Return [x, y] of the center of cell containing provided text 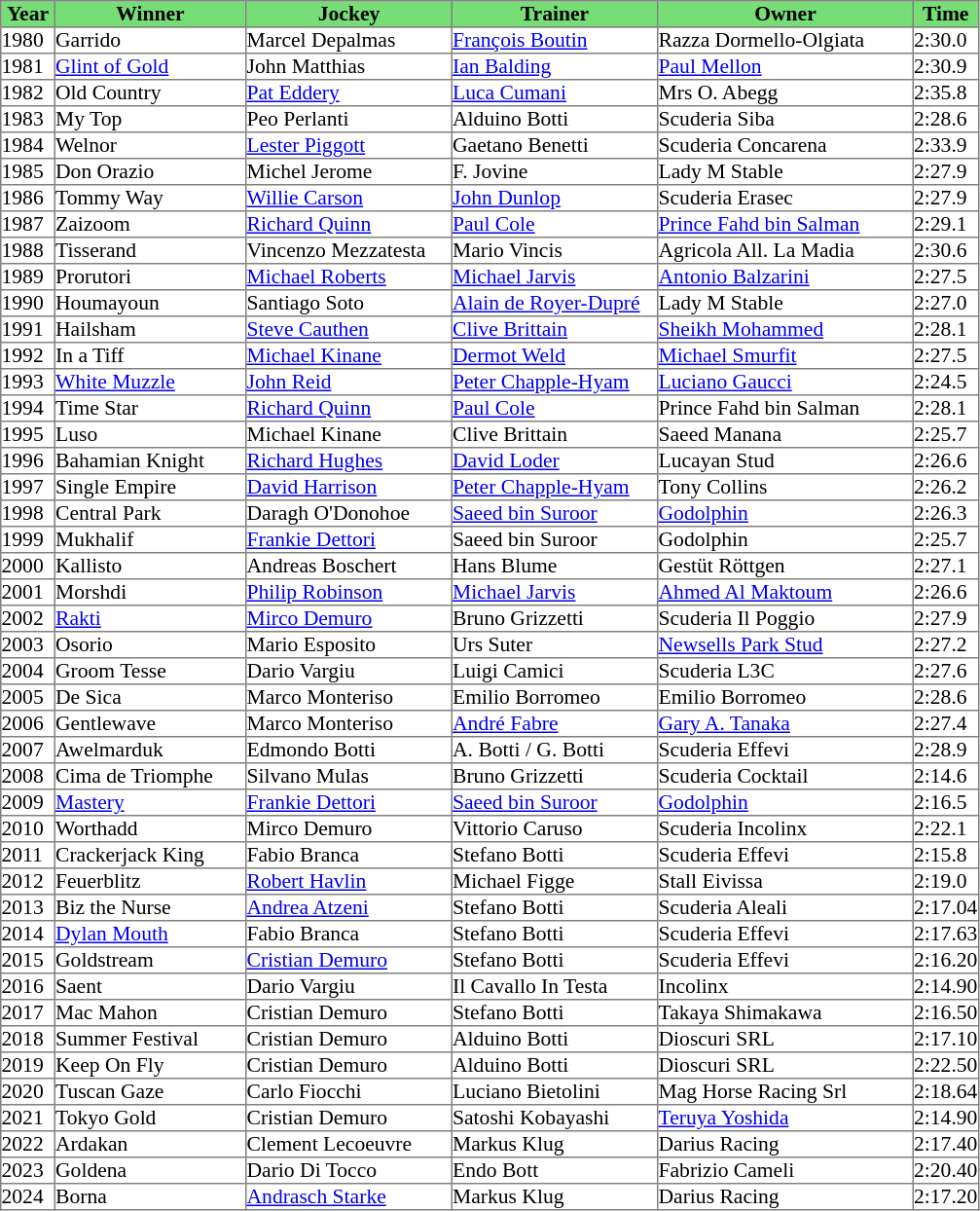
2000 [28, 567]
Awelmarduk [150, 750]
Osorio [150, 644]
Groom Tesse [150, 672]
2015 [28, 960]
2:26.2 [946, 487]
2:17.04 [946, 907]
2:22.1 [946, 829]
Paul Mellon [785, 66]
Tuscan Gaze [150, 1092]
Endo Bott [555, 1170]
2:18.64 [946, 1092]
Vincenzo Mezzatesta [349, 251]
1981 [28, 66]
Lucayan Stud [785, 461]
Newsells Park Stud [785, 644]
1987 [28, 224]
Time Star [150, 409]
Tokyo Gold [150, 1118]
Razza Dormello-Olgiata [785, 41]
Urs Suter [555, 644]
Keep On Fly [150, 1065]
2:22.50 [946, 1065]
Michael Roberts [349, 276]
2:20.40 [946, 1170]
2010 [28, 829]
Single Empire [150, 487]
David Loder [555, 461]
2023 [28, 1170]
2006 [28, 724]
2:26.3 [946, 514]
2024 [28, 1197]
John Matthias [349, 66]
2008 [28, 777]
2:30.0 [946, 41]
2007 [28, 750]
2004 [28, 672]
2016 [28, 987]
Mario Vincis [555, 251]
Scuderia Siba [785, 119]
2021 [28, 1118]
2011 [28, 855]
2005 [28, 697]
Teruya Yoshida [785, 1118]
Clement Lecoeuvre [349, 1145]
Worthadd [150, 829]
Year [28, 14]
John Reid [349, 382]
Scuderia L3C [785, 672]
1998 [28, 514]
Owner [785, 14]
2:16.5 [946, 802]
2:33.9 [946, 146]
Mukhalif [150, 539]
De Sica [150, 697]
1985 [28, 171]
Michel Jerome [349, 171]
Morshdi [150, 592]
Ahmed Al Maktoum [785, 592]
Dylan Mouth [150, 935]
Trainer [555, 14]
Alain de Royer-Dupré [555, 304]
Willie Carson [349, 199]
Feuerblitz [150, 882]
Gary A. Tanaka [785, 724]
Luciano Bietolini [555, 1092]
2001 [28, 592]
Philip Robinson [349, 592]
1988 [28, 251]
2003 [28, 644]
2:16.50 [946, 1012]
Tommy Way [150, 199]
Mastery [150, 802]
2:17.20 [946, 1197]
2018 [28, 1040]
Welnor [150, 146]
2019 [28, 1065]
2017 [28, 1012]
Takaya Shimakawa [785, 1012]
Fabrizio Cameli [785, 1170]
Garrido [150, 41]
Luciano Gaucci [785, 382]
2:15.8 [946, 855]
Houmayoun [150, 304]
1984 [28, 146]
2:27.4 [946, 724]
André Fabre [555, 724]
Mac Mahon [150, 1012]
Dario Di Tocco [349, 1170]
Prorutori [150, 276]
Dermot Weld [555, 356]
Gaetano Benetti [555, 146]
2:28.9 [946, 750]
Hailsham [150, 329]
Scuderia Incolinx [785, 829]
Carlo Fiocchi [349, 1092]
Ardakan [150, 1145]
Jockey [349, 14]
1986 [28, 199]
Central Park [150, 514]
Old Country [150, 93]
Michael Smurfit [785, 356]
1999 [28, 539]
Gentlewave [150, 724]
Stall Eivissa [785, 882]
Lester Piggott [349, 146]
Goldena [150, 1170]
1982 [28, 93]
2:27.2 [946, 644]
2012 [28, 882]
Sheikh Mohammed [785, 329]
Crackerjack King [150, 855]
Il Cavallo In Testa [555, 987]
Tisserand [150, 251]
Scuderia Erasec [785, 199]
Bahamian Knight [150, 461]
2:35.8 [946, 93]
2:30.6 [946, 251]
Hans Blume [555, 567]
2:17.40 [946, 1145]
Rakti [150, 619]
Antonio Balzarini [785, 276]
Mag Horse Racing Srl [785, 1092]
Cima de Triomphe [150, 777]
David Harrison [349, 487]
2002 [28, 619]
2:19.0 [946, 882]
2:27.0 [946, 304]
Scuderia Cocktail [785, 777]
Summer Festival [150, 1040]
Santiago Soto [349, 304]
2:24.5 [946, 382]
Agricola All. La Madia [785, 251]
2:14.6 [946, 777]
Goldstream [150, 960]
Ian Balding [555, 66]
Pat Eddery [349, 93]
Peo Perlanti [349, 119]
2:29.1 [946, 224]
2020 [28, 1092]
Kallisto [150, 567]
1997 [28, 487]
Andreas Boschert [349, 567]
John Dunlop [555, 199]
Mrs O. Abegg [785, 93]
Saeed Manana [785, 434]
Time [946, 14]
2014 [28, 935]
2:27.1 [946, 567]
Andrasch Starke [349, 1197]
Michael Figge [555, 882]
2013 [28, 907]
Luigi Camici [555, 672]
Richard Hughes [349, 461]
Don Orazio [150, 171]
F. Jovine [555, 171]
François Boutin [555, 41]
1983 [28, 119]
Scuderia Il Poggio [785, 619]
Mario Esposito [349, 644]
A. Botti / G. Botti [555, 750]
Zaizoom [150, 224]
Marcel Depalmas [349, 41]
2:27.6 [946, 672]
Incolinx [785, 987]
1989 [28, 276]
2:17.63 [946, 935]
1980 [28, 41]
1990 [28, 304]
In a Tiff [150, 356]
1994 [28, 409]
Vittorio Caruso [555, 829]
2009 [28, 802]
Gestüt Röttgen [785, 567]
2:17.10 [946, 1040]
Winner [150, 14]
Borna [150, 1197]
My Top [150, 119]
Edmondo Botti [349, 750]
1992 [28, 356]
2:30.9 [946, 66]
1991 [28, 329]
Glint of Gold [150, 66]
Luso [150, 434]
White Muzzle [150, 382]
2:16.20 [946, 960]
Daragh O'Donohoe [349, 514]
Tony Collins [785, 487]
Steve Cauthen [349, 329]
Scuderia Aleali [785, 907]
1993 [28, 382]
Luca Cumani [555, 93]
Saent [150, 987]
1996 [28, 461]
1995 [28, 434]
Andrea Atzeni [349, 907]
2022 [28, 1145]
Scuderia Concarena [785, 146]
Robert Havlin [349, 882]
Biz the Nurse [150, 907]
Silvano Mulas [349, 777]
Satoshi Kobayashi [555, 1118]
